Determine the (X, Y) coordinate at the center of the cell enclosing the given text.  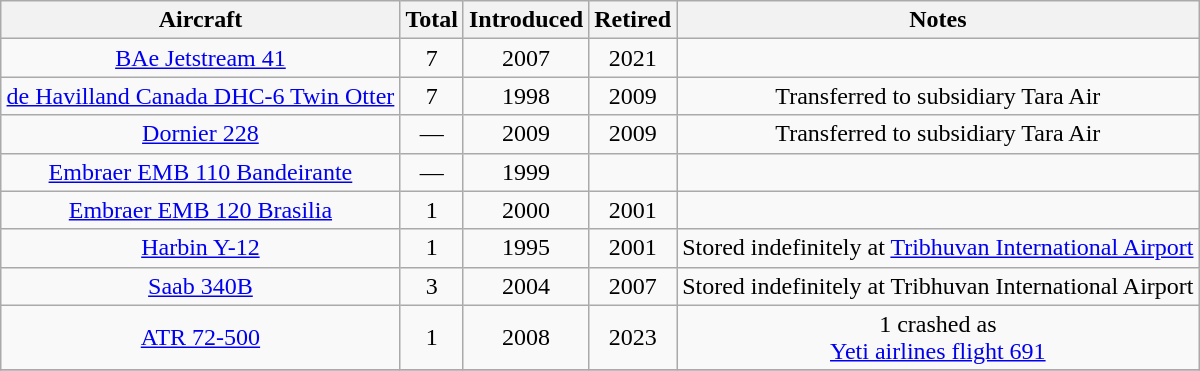
1995 (526, 248)
1998 (526, 96)
Harbin Y-12 (200, 248)
Embraer EMB 110 Bandeirante (200, 172)
Introduced (526, 20)
ATR 72-500 (200, 338)
Dornier 228 (200, 134)
1999 (526, 172)
Aircraft (200, 20)
2008 (526, 338)
2000 (526, 210)
Saab 340B (200, 286)
2004 (526, 286)
Embraer EMB 120 Brasilia (200, 210)
Notes (938, 20)
2023 (633, 338)
Retired (633, 20)
2021 (633, 58)
de Havilland Canada DHC-6 Twin Otter (200, 96)
1 crashed asYeti airlines flight 691 (938, 338)
BAe Jetstream 41 (200, 58)
Total (432, 20)
3 (432, 286)
